Detect which cell encompasses the target text, then output its [X, Y] center coordinate. 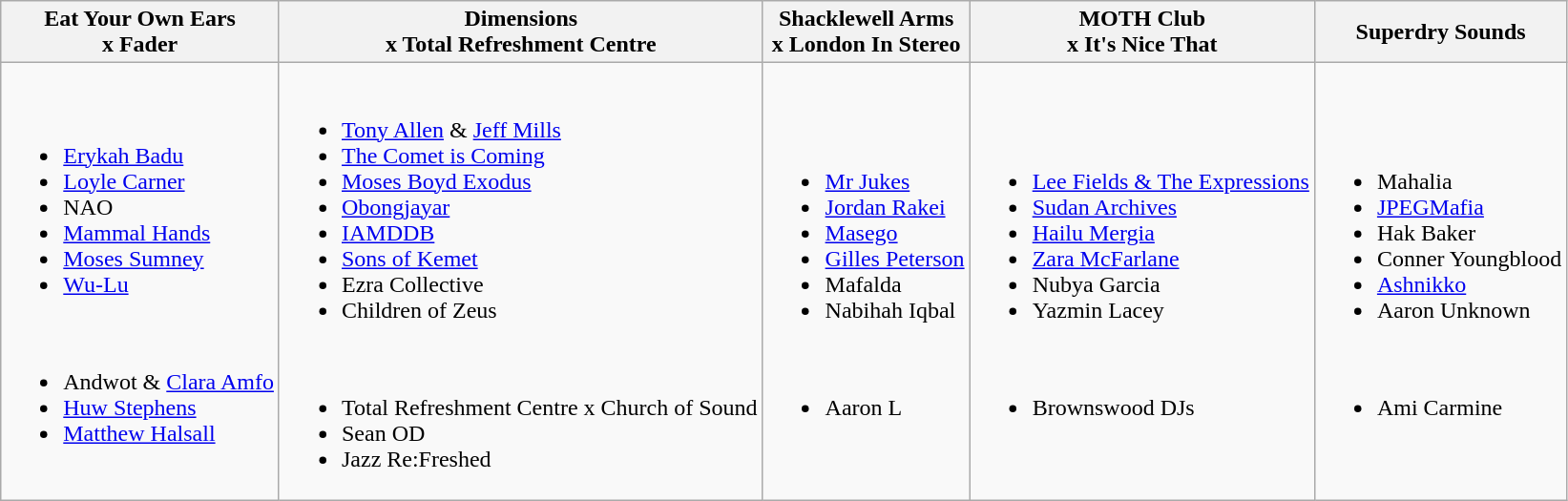
Lee Fields & The ExpressionsSudan ArchivesHailu MergiaZara McFarlaneNubya GarciaYazmin LaceyBrownswood DJs [1141, 282]
Superdry Sounds [1440, 32]
Erykah BaduLoyle CarnerNAOMammal HandsMoses SumneyWu-LuAndwot & Clara AmfoHuw StephensMatthew Halsall [140, 282]
Eat Your Own Earsx Fader [140, 32]
Mr JukesJordan RakeiMasegoGilles PetersonMafaldaNabihah IqbalAaron L [867, 282]
Shacklewell Armsx London In Stereo [867, 32]
Dimensionsx Total Refreshment Centre [521, 32]
MahaliaJPEGMafiaHak BakerConner YoungbloodAshnikkoAaron UnknownAmi Carmine [1440, 282]
MOTH Clubx It's Nice That [1141, 32]
